Provide the (X, Y) coordinate of the cell's center where the given text is located.  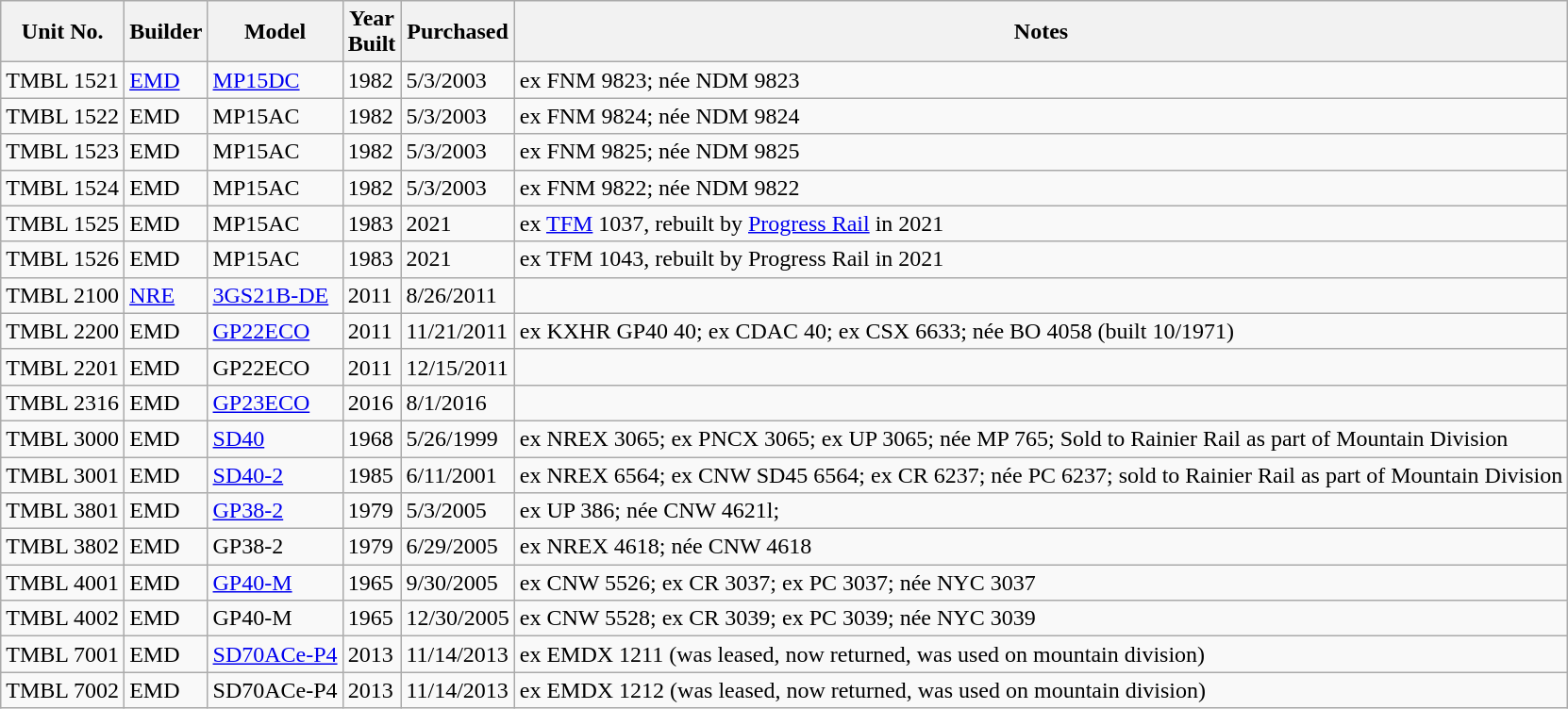
5/3/2005 (458, 511)
TMBL 2200 (62, 331)
ex NREX 4618; née CNW 4618 (1042, 547)
TMBL 3801 (62, 511)
Model (275, 32)
TMBL 3001 (62, 474)
3GS21B-DE (275, 295)
GP23ECO (275, 403)
TMBL 1525 (62, 223)
1968 (372, 438)
ex TFM 1037, rebuilt by Progress Rail in 2021 (1042, 223)
ex FNM 9825; née NDM 9825 (1042, 152)
TMBL 7001 (62, 654)
5/26/1999 (458, 438)
ex UP 386; née CNW 4621l; (1042, 511)
12/15/2011 (458, 367)
12/30/2005 (458, 618)
11/21/2011 (458, 331)
MP15DC (275, 80)
TMBL 4001 (62, 583)
1985 (372, 474)
TMBL 3000 (62, 438)
ex FNM 9824; née NDM 9824 (1042, 116)
TMBL 3802 (62, 547)
TMBL 1526 (62, 259)
2016 (372, 403)
Notes (1042, 32)
TMBL 4002 (62, 618)
YearBuilt (372, 32)
TMBL 7002 (62, 690)
TMBL 2100 (62, 295)
Purchased (458, 32)
TMBL 1524 (62, 188)
6/11/2001 (458, 474)
ex CNW 5526; ex CR 3037; ex PC 3037; née NYC 3037 (1042, 583)
ex FNM 9822; née NDM 9822 (1042, 188)
Unit No. (62, 32)
TMBL 2201 (62, 367)
ex CNW 5528; ex CR 3039; ex PC 3039; née NYC 3039 (1042, 618)
8/26/2011 (458, 295)
Builder (166, 32)
SD40-2 (275, 474)
9/30/2005 (458, 583)
ex EMDX 1211 (was leased, now returned, was used on mountain division) (1042, 654)
ex TFM 1043, rebuilt by Progress Rail in 2021 (1042, 259)
ex NREX 3065; ex PNCX 3065; ex UP 3065; née MP 765; Sold to Rainier Rail as part of Mountain Division (1042, 438)
TMBL 1522 (62, 116)
ex FNM 9823; née NDM 9823 (1042, 80)
8/1/2016 (458, 403)
ex NREX 6564; ex CNW SD45 6564; ex CR 6237; née PC 6237; sold to Rainier Rail as part of Mountain Division (1042, 474)
ex EMDX 1212 (was leased, now returned, was used on mountain division) (1042, 690)
NRE (166, 295)
ex KXHR GP40 40; ex CDAC 40; ex CSX 6633; née BO 4058 (built 10/1971) (1042, 331)
6/29/2005 (458, 547)
TMBL 1521 (62, 80)
SD40 (275, 438)
TMBL 2316 (62, 403)
TMBL 1523 (62, 152)
